Return the (x, y) coordinate for the center point of the cell that contains the specified text.  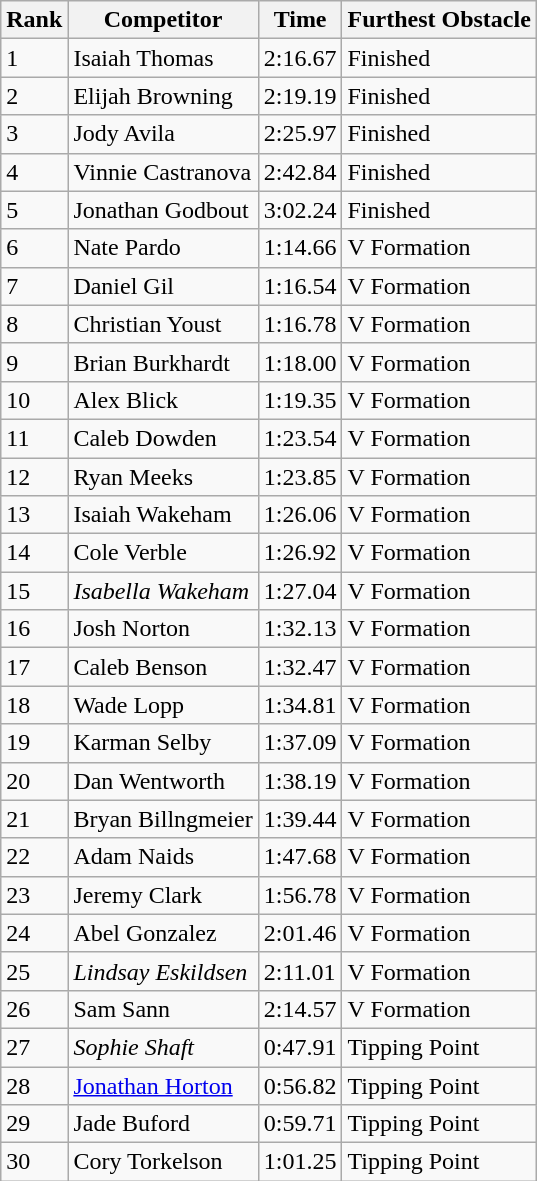
6 (34, 248)
29 (34, 1124)
Jade Buford (163, 1124)
16 (34, 629)
Cole Verble (163, 553)
2:16.67 (300, 58)
Caleb Benson (163, 667)
2 (34, 96)
14 (34, 553)
Daniel Gil (163, 286)
17 (34, 667)
9 (34, 362)
23 (34, 895)
Elijah Browning (163, 96)
Caleb Dowden (163, 438)
Time (300, 20)
Vinnie Castranova (163, 172)
4 (34, 172)
Furthest Obstacle (439, 20)
2:25.97 (300, 134)
1:39.44 (300, 819)
Dan Wentworth (163, 781)
2:11.01 (300, 971)
10 (34, 400)
Jonathan Godbout (163, 210)
11 (34, 438)
5 (34, 210)
Cory Torkelson (163, 1162)
24 (34, 933)
1:47.68 (300, 857)
Jody Avila (163, 134)
Sophie Shaft (163, 1047)
Adam Naids (163, 857)
Ryan Meeks (163, 477)
Bryan Billngmeier (163, 819)
Abel Gonzalez (163, 933)
1:26.92 (300, 553)
1:23.54 (300, 438)
28 (34, 1085)
12 (34, 477)
1:19.35 (300, 400)
1:01.25 (300, 1162)
Karman Selby (163, 743)
21 (34, 819)
1:18.00 (300, 362)
19 (34, 743)
1:32.47 (300, 667)
1:26.06 (300, 515)
2:14.57 (300, 1009)
Jeremy Clark (163, 895)
8 (34, 324)
27 (34, 1047)
1:34.81 (300, 705)
1:23.85 (300, 477)
3 (34, 134)
1:37.09 (300, 743)
0:47.91 (300, 1047)
1:56.78 (300, 895)
2:01.46 (300, 933)
Isaiah Thomas (163, 58)
1:38.19 (300, 781)
3:02.24 (300, 210)
7 (34, 286)
1:27.04 (300, 591)
Rank (34, 20)
Alex Blick (163, 400)
Josh Norton (163, 629)
1:16.78 (300, 324)
1:32.13 (300, 629)
2:42.84 (300, 172)
26 (34, 1009)
Isaiah Wakeham (163, 515)
Sam Sann (163, 1009)
22 (34, 857)
Isabella Wakeham (163, 591)
Christian Youst (163, 324)
13 (34, 515)
1:16.54 (300, 286)
18 (34, 705)
Wade Lopp (163, 705)
Jonathan Horton (163, 1085)
Lindsay Eskildsen (163, 971)
1 (34, 58)
1:14.66 (300, 248)
2:19.19 (300, 96)
15 (34, 591)
0:56.82 (300, 1085)
Brian Burkhardt (163, 362)
0:59.71 (300, 1124)
20 (34, 781)
Competitor (163, 20)
30 (34, 1162)
Nate Pardo (163, 248)
25 (34, 971)
